Return the [x, y] coordinate for the center point of the cell that contains the specified text.  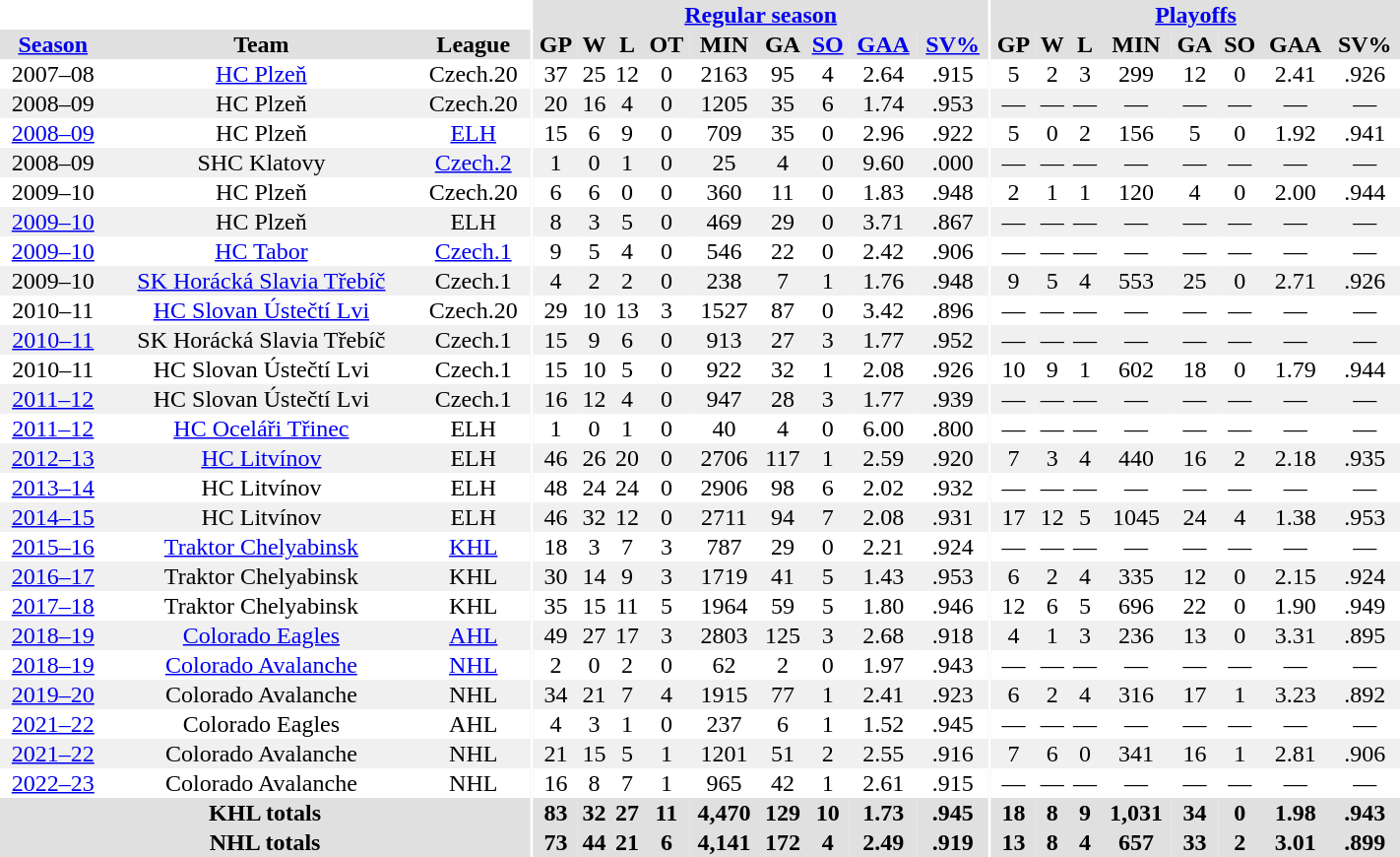
9.60 [883, 163]
117 [783, 458]
3.23 [1296, 694]
2.81 [1296, 754]
2007–08 [53, 74]
.919 [953, 842]
2.68 [883, 635]
236 [1136, 635]
709 [724, 133]
125 [783, 635]
.923 [953, 694]
156 [1136, 133]
1.90 [1296, 606]
696 [1136, 606]
87 [783, 310]
40 [724, 428]
440 [1136, 458]
1.43 [883, 576]
77 [783, 694]
1964 [724, 606]
237 [724, 724]
.946 [953, 606]
KHL totals [265, 813]
Season [53, 44]
49 [555, 635]
1,031 [1136, 813]
1.80 [883, 606]
2706 [724, 458]
3.71 [883, 222]
.935 [1365, 458]
26 [595, 458]
.892 [1365, 694]
1.98 [1296, 813]
44 [595, 842]
League [473, 44]
1527 [724, 310]
2.96 [883, 133]
2.21 [883, 547]
Playoffs [1195, 15]
14 [595, 576]
2.55 [883, 754]
1.76 [883, 281]
238 [724, 281]
172 [783, 842]
.939 [953, 399]
41 [783, 576]
6.00 [883, 428]
30 [555, 576]
4,141 [724, 842]
1.83 [883, 192]
787 [724, 547]
28 [783, 399]
965 [724, 783]
48 [555, 488]
1.97 [883, 665]
2.49 [883, 842]
2.42 [883, 251]
33 [1194, 842]
129 [783, 813]
2.15 [1296, 576]
657 [1136, 842]
469 [724, 222]
913 [724, 340]
.895 [1365, 635]
Regular season [760, 15]
NHL totals [265, 842]
1.74 [883, 103]
947 [724, 399]
299 [1136, 74]
2022–23 [53, 783]
546 [724, 251]
2803 [724, 635]
553 [1136, 281]
2.61 [883, 783]
.931 [953, 517]
1719 [724, 576]
2.02 [883, 488]
.941 [1365, 133]
.920 [953, 458]
2.59 [883, 458]
3.31 [1296, 635]
.916 [953, 754]
2013–14 [53, 488]
.899 [1365, 842]
360 [724, 192]
.800 [953, 428]
1.79 [1296, 369]
83 [555, 813]
73 [555, 842]
2014–15 [53, 517]
1045 [1136, 517]
51 [783, 754]
1.38 [1296, 517]
59 [783, 606]
2012–13 [53, 458]
120 [1136, 192]
OT [668, 44]
4,470 [724, 813]
3.01 [1296, 842]
Team [262, 44]
.000 [953, 163]
1.92 [1296, 133]
62 [724, 665]
HC Oceláři Třinec [262, 428]
.922 [953, 133]
2017–18 [53, 606]
2.18 [1296, 458]
2711 [724, 517]
95 [783, 74]
1205 [724, 103]
2016–17 [53, 576]
1201 [724, 754]
2015–16 [53, 547]
2.71 [1296, 281]
335 [1136, 576]
2906 [724, 488]
2.00 [1296, 192]
94 [783, 517]
Czech.2 [473, 163]
2019–20 [53, 694]
316 [1136, 694]
.949 [1365, 606]
1915 [724, 694]
.932 [953, 488]
SHC Klatovy [262, 163]
.952 [953, 340]
1.73 [883, 813]
341 [1136, 754]
.896 [953, 310]
922 [724, 369]
.918 [953, 635]
3.42 [883, 310]
602 [1136, 369]
42 [783, 783]
1.52 [883, 724]
.867 [953, 222]
37 [555, 74]
98 [783, 488]
2.64 [883, 74]
2163 [724, 74]
HC Tabor [262, 251]
